Output the [x, y] coordinate of the center of the cell containing the given text.  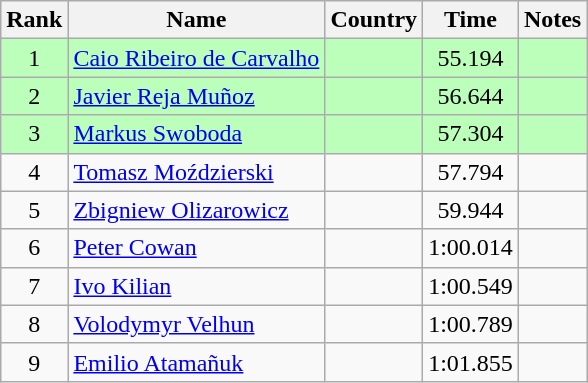
57.794 [471, 172]
Notes [552, 20]
Tomasz Moździerski [196, 172]
Volodymyr Velhun [196, 324]
Caio Ribeiro de Carvalho [196, 58]
55.194 [471, 58]
Zbigniew Olizarowicz [196, 210]
1:00.549 [471, 286]
Emilio Atamañuk [196, 362]
9 [34, 362]
57.304 [471, 134]
2 [34, 96]
Javier Reja Muñoz [196, 96]
6 [34, 248]
1 [34, 58]
Peter Cowan [196, 248]
7 [34, 286]
56.644 [471, 96]
1:01.855 [471, 362]
Rank [34, 20]
59.944 [471, 210]
3 [34, 134]
4 [34, 172]
Ivo Kilian [196, 286]
Markus Swoboda [196, 134]
8 [34, 324]
Country [374, 20]
Name [196, 20]
1:00.014 [471, 248]
1:00.789 [471, 324]
Time [471, 20]
5 [34, 210]
